Capture the cell that displays the provided text and extract its (x, y) central coordinate. 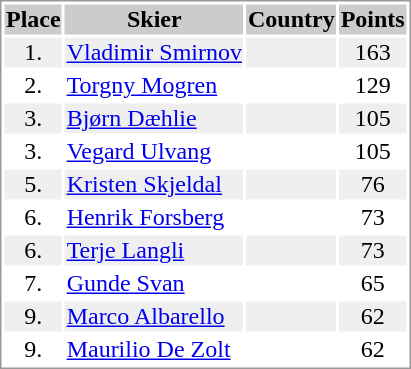
129 (372, 85)
Bjørn Dæhlie (154, 119)
Gunde Svan (154, 283)
76 (372, 185)
Marco Albarello (154, 317)
Vegard Ulvang (154, 151)
Torgny Mogren (154, 85)
Place (33, 19)
Terje Langli (154, 251)
Maurilio De Zolt (154, 349)
1. (33, 53)
Vladimir Smirnov (154, 53)
Henrik Forsberg (154, 217)
Kristen Skjeldal (154, 185)
65 (372, 283)
7. (33, 283)
Skier (154, 19)
2. (33, 85)
5. (33, 185)
Points (372, 19)
163 (372, 53)
Country (291, 19)
